Scan for the cell matching the given text and deliver its [x, y] coordinate at center. 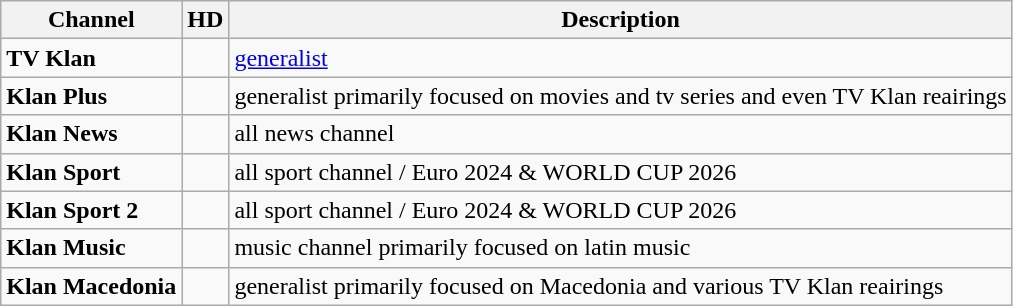
generalist primarily focused on Macedonia and various TV Klan reairings [620, 286]
Klan Macedonia [92, 286]
Klan Music [92, 248]
TV Klan [92, 58]
Klan Sport [92, 172]
Klan News [92, 134]
music channel primarily focused on latin music [620, 248]
Channel [92, 20]
Klan Sport 2 [92, 210]
generalist primarily focused on movies and tv series and even TV Klan reairings [620, 96]
all news channel [620, 134]
HD [206, 20]
Klan Plus [92, 96]
Description [620, 20]
generalist [620, 58]
